Output the [X, Y] coordinate of the center of the cell containing the given text.  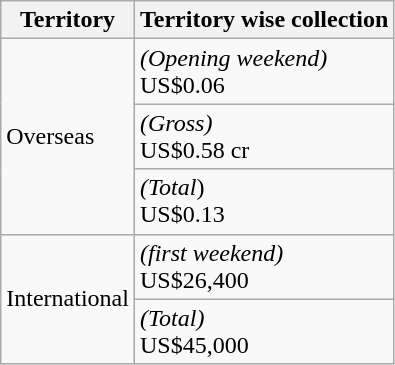
(Opening weekend)US$0.06 [264, 72]
International [68, 299]
Territory wise collection [264, 20]
Overseas [68, 136]
(Gross)US$0.58 cr [264, 136]
(Total)US$0.13 [264, 202]
(first weekend)US$26,400 [264, 266]
(Total)US$45,000 [264, 332]
Territory [68, 20]
